Scan for the cell matching the given text and deliver its [X, Y] coordinate at center. 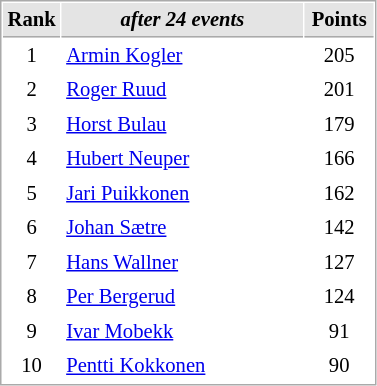
7 [32, 262]
3 [32, 124]
6 [32, 228]
10 [32, 366]
179 [340, 124]
201 [340, 90]
Jari Puikkonen [183, 194]
Roger Ruud [183, 90]
5 [32, 194]
Armin Kogler [183, 56]
Per Bergerud [183, 296]
Rank [32, 20]
Ivar Mobekk [183, 332]
124 [340, 296]
Horst Bulau [183, 124]
1 [32, 56]
127 [340, 262]
142 [340, 228]
205 [340, 56]
Johan Sætre [183, 228]
90 [340, 366]
2 [32, 90]
162 [340, 194]
8 [32, 296]
166 [340, 158]
Hans Wallner [183, 262]
4 [32, 158]
after 24 events [183, 20]
Pentti Kokkonen [183, 366]
Points [340, 20]
91 [340, 332]
9 [32, 332]
Hubert Neuper [183, 158]
